Locate the cell with the specified text and output its (x, y) center coordinate. 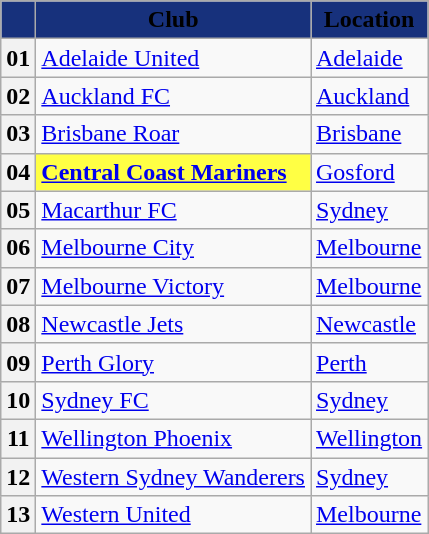
Melbourne Victory (174, 286)
Adelaide (368, 58)
02 (18, 96)
09 (18, 362)
Location (368, 20)
Central Coast Mariners (174, 172)
06 (18, 248)
Newcastle (368, 324)
11 (18, 438)
Perth Glory (174, 362)
08 (18, 324)
12 (18, 477)
Wellington Phoenix (174, 438)
Auckland (368, 96)
07 (18, 286)
Gosford (368, 172)
Melbourne City (174, 248)
13 (18, 515)
Brisbane Roar (174, 134)
Club (174, 20)
Perth (368, 362)
Western United (174, 515)
Brisbane (368, 134)
Newcastle Jets (174, 324)
01 (18, 58)
Western Sydney Wanderers (174, 477)
Adelaide United (174, 58)
Sydney FC (174, 400)
03 (18, 134)
Auckland FC (174, 96)
Wellington (368, 438)
05 (18, 210)
Macarthur FC (174, 210)
04 (18, 172)
10 (18, 400)
